Provide the (X, Y) coordinate of the cell's center where the given text is located.  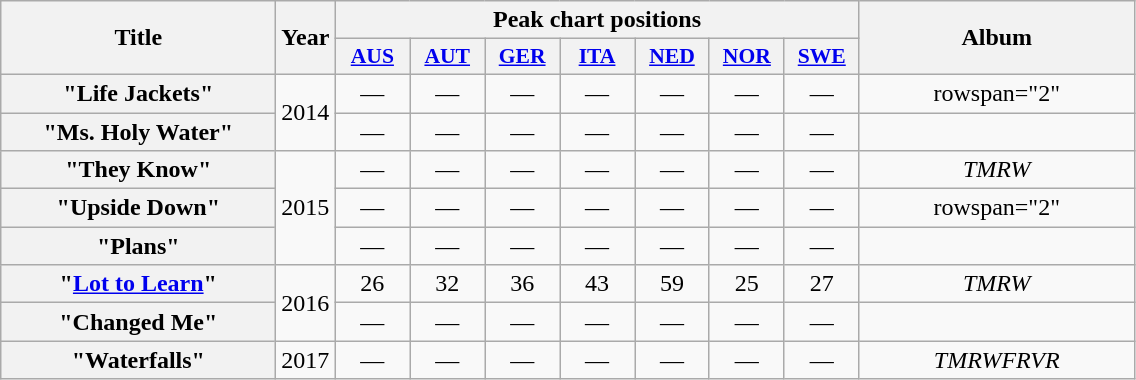
25 (746, 284)
"Changed Me" (138, 322)
"Plans" (138, 246)
"Lot to Learn" (138, 284)
36 (522, 284)
NOR (746, 57)
26 (372, 284)
59 (672, 284)
ITA (598, 57)
GER (522, 57)
43 (598, 284)
AUS (372, 57)
2016 (306, 303)
27 (822, 284)
Peak chart positions (597, 20)
"Waterfalls" (138, 360)
32 (448, 284)
Year (306, 38)
"Life Jackets" (138, 93)
2017 (306, 360)
AUT (448, 57)
2015 (306, 208)
2014 (306, 112)
TMRWFRVR (996, 360)
SWE (822, 57)
NED (672, 57)
"They Know" (138, 170)
"Ms. Holy Water" (138, 131)
"Upside Down" (138, 208)
Album (996, 38)
Title (138, 38)
